Identify which cell holds the provided text, then report its [X, Y] central coordinate. 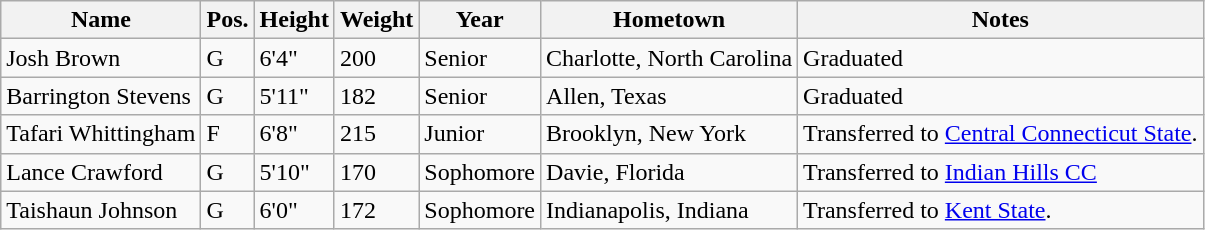
170 [376, 172]
6'8" [294, 134]
Transferred to Indian Hills CC [1000, 172]
Weight [376, 20]
Notes [1000, 20]
215 [376, 134]
200 [376, 58]
Year [480, 20]
5'10" [294, 172]
Transferred to Central Connecticut State. [1000, 134]
182 [376, 96]
Transferred to Kent State. [1000, 210]
172 [376, 210]
Barrington Stevens [101, 96]
Allen, Texas [670, 96]
F [228, 134]
Lance Crawford [101, 172]
Pos. [228, 20]
Indianapolis, Indiana [670, 210]
Hometown [670, 20]
Charlotte, North Carolina [670, 58]
Davie, Florida [670, 172]
Junior [480, 134]
Brooklyn, New York [670, 134]
6'0" [294, 210]
Josh Brown [101, 58]
Taishaun Johnson [101, 210]
Name [101, 20]
5'11" [294, 96]
6'4" [294, 58]
Height [294, 20]
Tafari Whittingham [101, 134]
